Scan for the cell matching the given text and deliver its [x, y] coordinate at center. 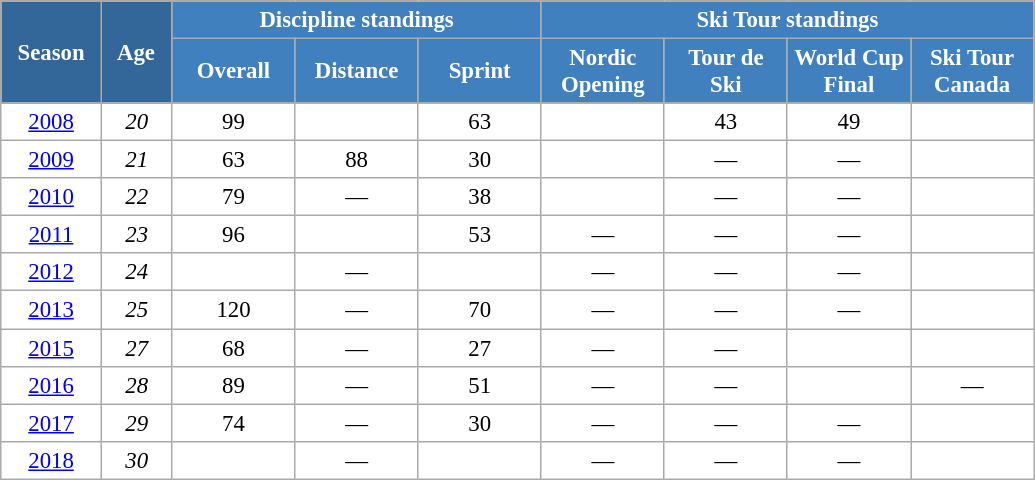
43 [726, 122]
Distance [356, 72]
28 [136, 385]
2016 [52, 385]
89 [234, 385]
Ski Tour standings [787, 20]
Age [136, 52]
Tour deSki [726, 72]
2008 [52, 122]
38 [480, 197]
23 [136, 235]
2010 [52, 197]
53 [480, 235]
96 [234, 235]
70 [480, 310]
NordicOpening [602, 72]
2013 [52, 310]
24 [136, 273]
2015 [52, 348]
99 [234, 122]
2018 [52, 460]
2009 [52, 160]
25 [136, 310]
22 [136, 197]
74 [234, 423]
88 [356, 160]
20 [136, 122]
21 [136, 160]
120 [234, 310]
49 [848, 122]
51 [480, 385]
Overall [234, 72]
Sprint [480, 72]
Ski TourCanada [972, 72]
2011 [52, 235]
World CupFinal [848, 72]
Season [52, 52]
2017 [52, 423]
68 [234, 348]
79 [234, 197]
Discipline standings [356, 20]
29 [136, 423]
2012 [52, 273]
